From the cell containing the given text, extract its center point as [X, Y] coordinate. 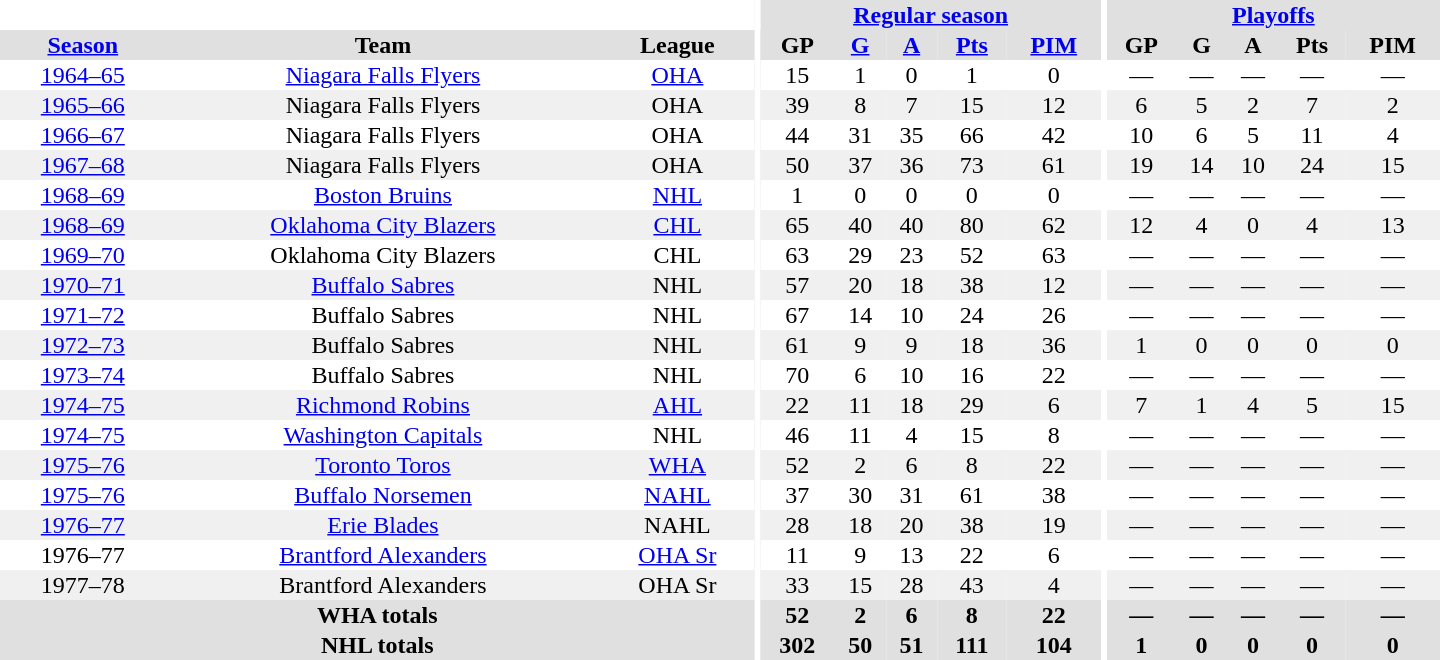
44 [797, 135]
WHA [677, 465]
70 [797, 375]
WHA totals [378, 615]
65 [797, 225]
1966–67 [83, 135]
Toronto Toros [384, 465]
62 [1054, 225]
1967–68 [83, 165]
Erie Blades [384, 525]
1965–66 [83, 105]
Richmond Robins [384, 405]
67 [797, 315]
NHL totals [378, 645]
Team [384, 45]
1977–78 [83, 585]
Regular season [930, 15]
111 [972, 645]
73 [972, 165]
16 [972, 375]
23 [912, 255]
League [677, 45]
1971–72 [83, 315]
104 [1054, 645]
42 [1054, 135]
43 [972, 585]
80 [972, 225]
302 [797, 645]
33 [797, 585]
57 [797, 285]
35 [912, 135]
39 [797, 105]
51 [912, 645]
46 [797, 435]
30 [860, 495]
1964–65 [83, 75]
AHL [677, 405]
1969–70 [83, 255]
26 [1054, 315]
66 [972, 135]
Buffalo Norsemen [384, 495]
Washington Capitals [384, 435]
Season [83, 45]
1973–74 [83, 375]
1972–73 [83, 345]
1970–71 [83, 285]
Playoffs [1274, 15]
Boston Bruins [384, 195]
